Scan for the cell matching the given text and deliver its (x, y) coordinate at center. 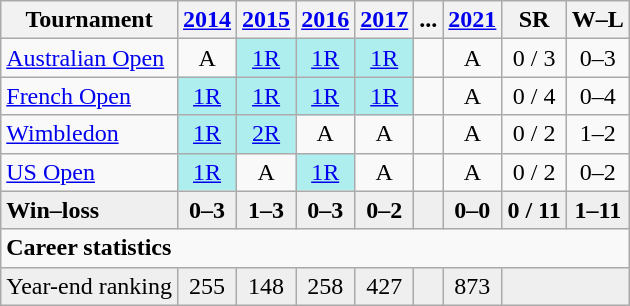
Career statistics (316, 248)
1–11 (598, 210)
2016 (326, 20)
255 (208, 286)
1–2 (598, 134)
Year-end ranking (90, 286)
Win–loss (90, 210)
873 (472, 286)
0–0 (472, 210)
427 (384, 286)
Tournament (90, 20)
SR (534, 20)
0 / 4 (534, 96)
Wimbledon (90, 134)
0–4 (598, 96)
2015 (266, 20)
W–L (598, 20)
258 (326, 286)
2014 (208, 20)
2R (266, 134)
0 / 11 (534, 210)
2021 (472, 20)
Australian Open (90, 58)
2017 (384, 20)
0 / 3 (534, 58)
1–3 (266, 210)
French Open (90, 96)
148 (266, 286)
US Open (90, 172)
... (428, 20)
